Find where the given text appears and provide that cell's center as [X, Y] coordinate. 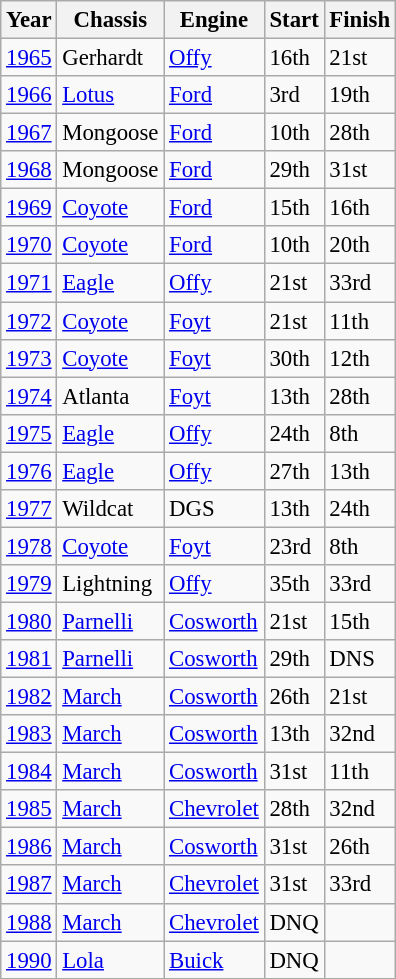
1973 [29, 358]
1982 [29, 697]
1972 [29, 321]
1984 [29, 772]
1978 [29, 546]
35th [294, 584]
30th [294, 358]
1986 [29, 847]
1987 [29, 885]
Start [294, 20]
20th [360, 245]
Buick [214, 960]
27th [294, 471]
1975 [29, 433]
19th [360, 95]
1983 [29, 734]
Lola [110, 960]
12th [360, 358]
1981 [29, 659]
1988 [29, 922]
1974 [29, 396]
Engine [214, 20]
1980 [29, 621]
Lotus [110, 95]
Lightning [110, 584]
DNS [360, 659]
1970 [29, 245]
1969 [29, 208]
Gerhardt [110, 58]
1976 [29, 471]
Year [29, 20]
1979 [29, 584]
1971 [29, 283]
Wildcat [110, 509]
1990 [29, 960]
DGS [214, 509]
1985 [29, 809]
3rd [294, 95]
Atlanta [110, 396]
1966 [29, 95]
Finish [360, 20]
23rd [294, 546]
1965 [29, 58]
1968 [29, 170]
1967 [29, 133]
1977 [29, 509]
Chassis [110, 20]
